Capture the cell that displays the provided text and extract its (X, Y) central coordinate. 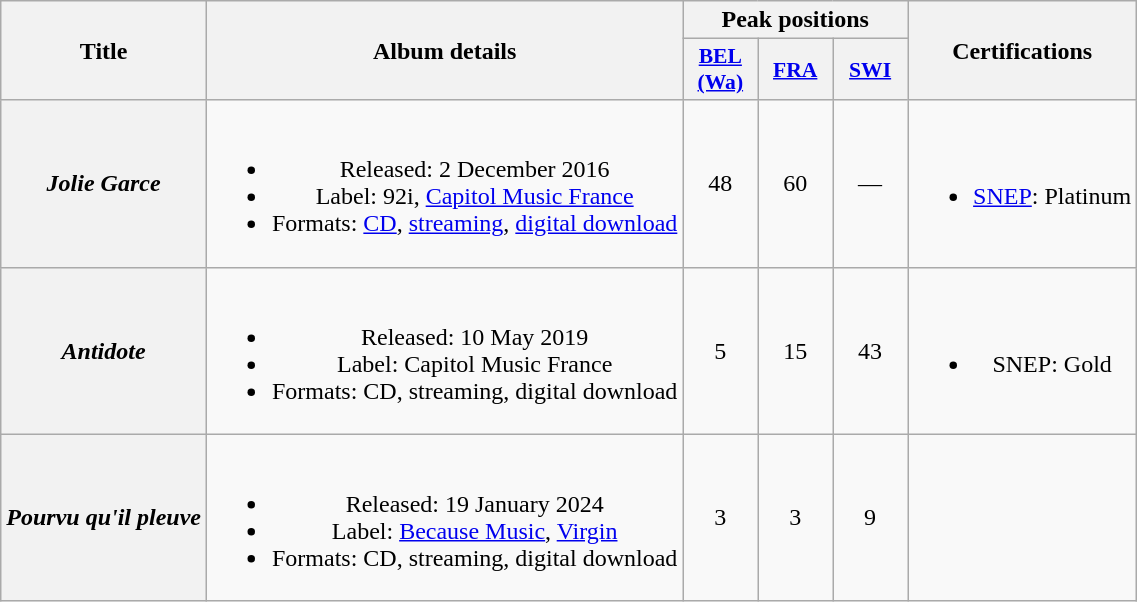
Peak positions (796, 20)
SWI (870, 70)
5 (720, 350)
FRA (796, 70)
Released: 2 December 2016Label: 92i, Capitol Music FranceFormats: CD, streaming, digital download (444, 184)
Released: 19 January 2024Label: Because Music, VirginFormats: CD, streaming, digital download (444, 518)
SNEP: Platinum (1022, 184)
9 (870, 518)
Title (104, 50)
60 (796, 184)
Album details (444, 50)
BEL (Wa) (720, 70)
SNEP: Gold (1022, 350)
15 (796, 350)
Certifications (1022, 50)
Released: 10 May 2019Label: Capitol Music FranceFormats: CD, streaming, digital download (444, 350)
43 (870, 350)
— (870, 184)
Antidote (104, 350)
Pourvu qu'il pleuve (104, 518)
48 (720, 184)
Jolie Garce (104, 184)
